Capture the cell that displays the provided text and extract its (x, y) central coordinate. 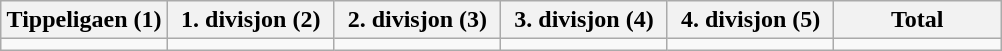
2. divisjon (3) (418, 20)
3. divisjon (4) (584, 20)
Tippeligaen (1) (84, 20)
1. divisjon (2) (250, 20)
Total (918, 20)
4. divisjon (5) (750, 20)
